Detect which cell encompasses the target text, then output its [X, Y] center coordinate. 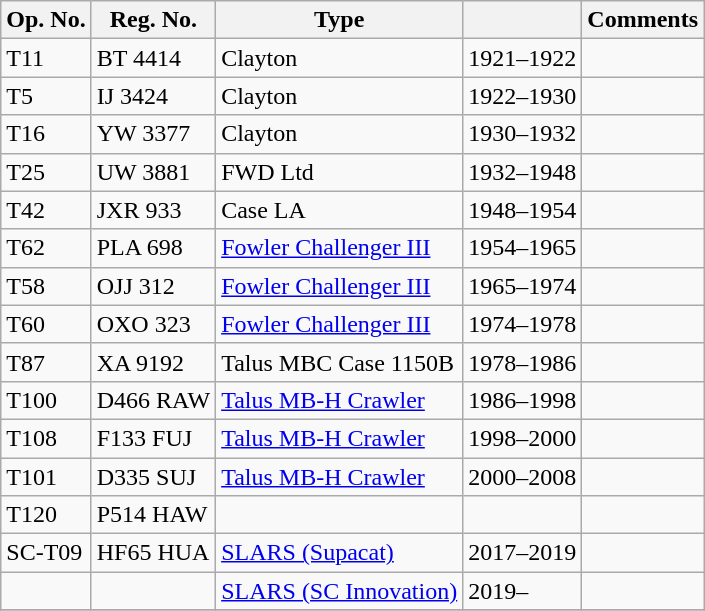
Type [340, 20]
2017–2019 [522, 553]
T25 [46, 172]
HF65 HUA [153, 553]
1978–1986 [522, 362]
1965–1974 [522, 286]
1932–1948 [522, 172]
1948–1954 [522, 210]
1954–1965 [522, 248]
T5 [46, 96]
OXO 323 [153, 324]
Op. No. [46, 20]
T100 [46, 400]
Case LA [340, 210]
T60 [46, 324]
SLARS (SC Innovation) [340, 591]
PLA 698 [153, 248]
T108 [46, 438]
T120 [46, 515]
T16 [46, 134]
Reg. No. [153, 20]
2019– [522, 591]
Comments [643, 20]
SC-T09 [46, 553]
OJJ 312 [153, 286]
Talus MBC Case 1150B [340, 362]
SLARS (Supacat) [340, 553]
1922–1930 [522, 96]
1921–1922 [522, 58]
P514 HAW [153, 515]
T101 [46, 477]
D335 SUJ [153, 477]
FWD Ltd [340, 172]
2000–2008 [522, 477]
D466 RAW [153, 400]
T11 [46, 58]
IJ 3424 [153, 96]
BT 4414 [153, 58]
1998–2000 [522, 438]
1974–1978 [522, 324]
F133 FUJ [153, 438]
YW 3377 [153, 134]
XA 9192 [153, 362]
1986–1998 [522, 400]
T62 [46, 248]
T58 [46, 286]
UW 3881 [153, 172]
T42 [46, 210]
T87 [46, 362]
1930–1932 [522, 134]
JXR 933 [153, 210]
